Extract the [X, Y] coordinate from the center of the cell holding the provided text.  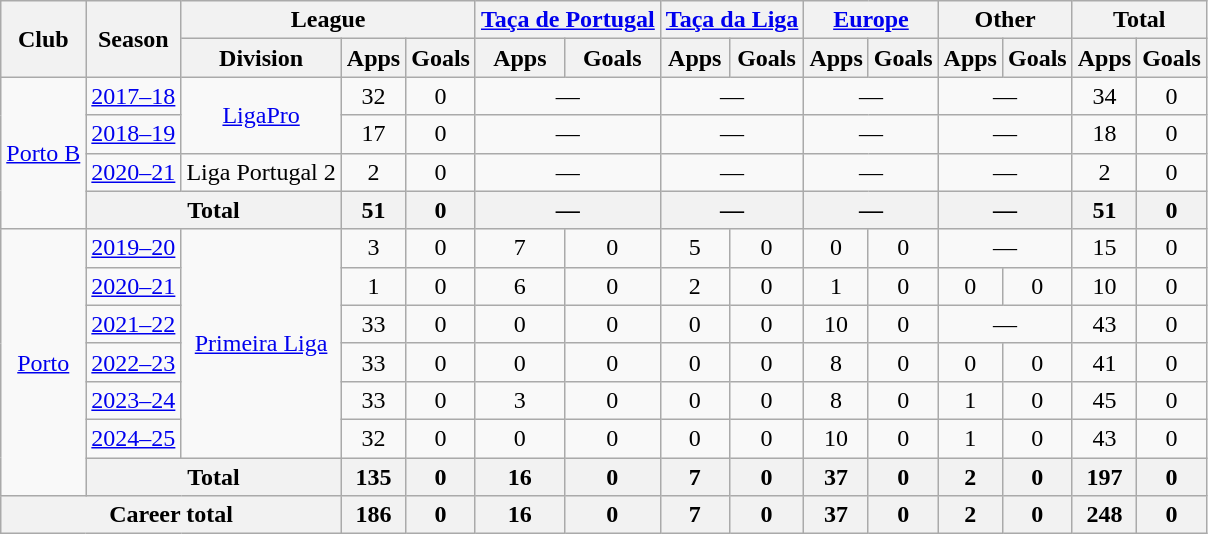
Primeira Liga [261, 343]
2023–24 [134, 400]
186 [373, 515]
135 [373, 477]
2017–18 [134, 96]
197 [1104, 477]
2021–22 [134, 324]
34 [1104, 96]
Club [44, 39]
6 [520, 286]
Taça de Portugal [568, 20]
248 [1104, 515]
41 [1104, 362]
LigaPro [261, 115]
2022–23 [134, 362]
Career total [172, 515]
League [328, 20]
Liga Portugal 2 [261, 172]
Season [134, 39]
Europe [871, 20]
17 [373, 134]
2018–19 [134, 134]
Porto B [44, 153]
2024–25 [134, 438]
5 [694, 248]
2019–20 [134, 248]
Taça da Liga [732, 20]
45 [1104, 400]
Other [1005, 20]
Porto [44, 362]
15 [1104, 248]
18 [1104, 134]
Division [261, 58]
